Capture the cell that displays the provided text and extract its (X, Y) central coordinate. 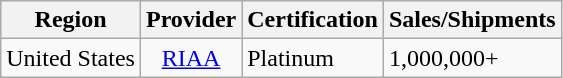
RIAA (190, 58)
Platinum (313, 58)
1,000,000+ (472, 58)
Sales/Shipments (472, 20)
Provider (190, 20)
United States (71, 58)
Certification (313, 20)
Region (71, 20)
